Identify which cell holds the provided text, then report its [X, Y] central coordinate. 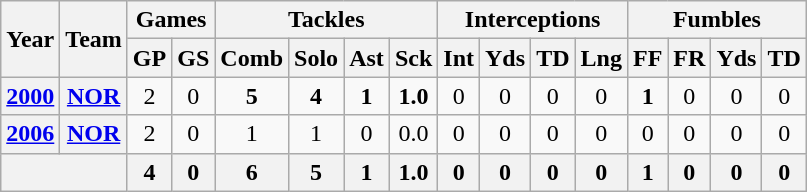
FR [690, 58]
Lng [601, 58]
2000 [30, 96]
Team [94, 39]
Ast [367, 58]
Tackles [326, 20]
GP [149, 58]
2006 [30, 134]
Comb [252, 58]
Int [459, 58]
GS [194, 58]
Solo [316, 58]
Fumbles [716, 20]
Interceptions [533, 20]
Games [170, 20]
FF [647, 58]
0.0 [413, 134]
6 [252, 172]
Year [30, 39]
Sck [413, 58]
